Identify which cell holds the provided text, then report its (x, y) central coordinate. 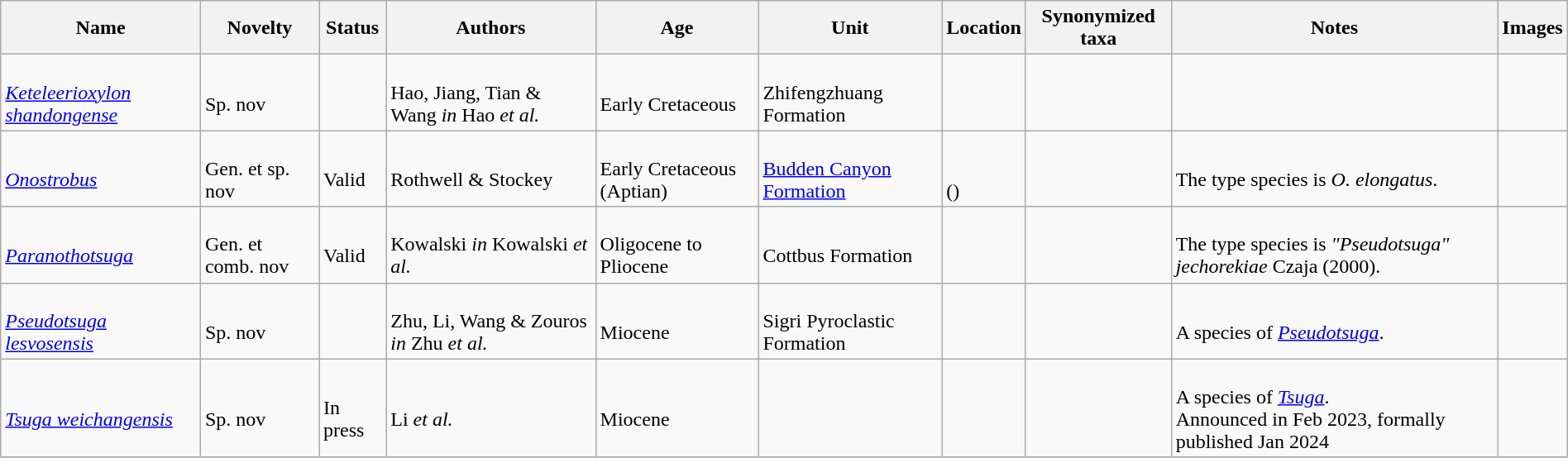
Cottbus Formation (850, 245)
Sigri Pyroclastic Formation (850, 321)
Oligocene to Pliocene (676, 245)
Tsuga weichangensis (101, 408)
The type species is O. elongatus. (1335, 169)
Status (352, 28)
Keteleerioxylon shandongense (101, 93)
Location (984, 28)
Gen. et sp. nov (260, 169)
Authors (491, 28)
Budden Canyon Formation (850, 169)
() (984, 169)
In press (352, 408)
Kowalski in Kowalski et al. (491, 245)
Paranothotsuga (101, 245)
Early Cretaceous (676, 93)
Hao, Jiang, Tian & Wang in Hao et al. (491, 93)
Zhifengzhuang Formation (850, 93)
Rothwell & Stockey (491, 169)
Gen. et comb. nov (260, 245)
Synonymized taxa (1098, 28)
Notes (1335, 28)
Early Cretaceous (Aptian) (676, 169)
Images (1533, 28)
A species of Tsuga.Announced in Feb 2023, formally published Jan 2024 (1335, 408)
Onostrobus (101, 169)
Age (676, 28)
Li et al. (491, 408)
A species of Pseudotsuga. (1335, 321)
Novelty (260, 28)
Name (101, 28)
Unit (850, 28)
Zhu, Li, Wang & Zouros in Zhu et al. (491, 321)
Pseudotsuga lesvosensis (101, 321)
The type species is "Pseudotsuga" jechorekiae Czaja (2000). (1335, 245)
